Search for the cell housing the specified text and yield its [X, Y] center coordinate. 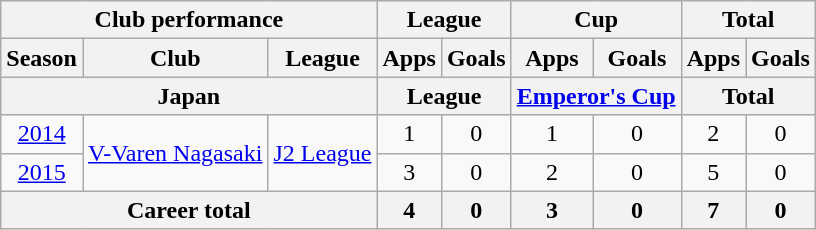
2014 [42, 134]
Career total [189, 210]
Season [42, 58]
5 [713, 172]
Japan [189, 96]
Emperor's Cup [596, 96]
J2 League [322, 153]
Club performance [189, 20]
4 [409, 210]
Club [174, 58]
7 [713, 210]
Cup [596, 20]
V-Varen Nagasaki [174, 153]
2015 [42, 172]
